Return the [x, y] coordinate for the center point of the cell that contains the specified text.  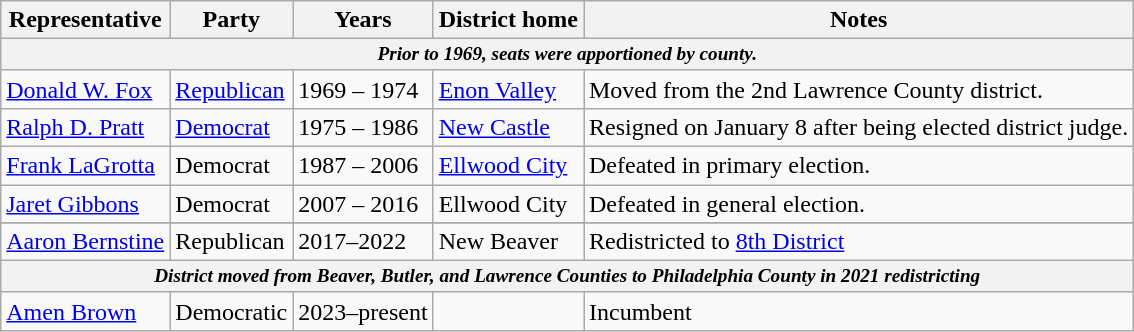
Representative [86, 20]
1975 – 1986 [363, 128]
Defeated in general election. [859, 204]
Aaron Bernstine [86, 242]
Enon Valley [508, 89]
Prior to 1969, seats were apportioned by county. [568, 55]
2007 – 2016 [363, 204]
1969 – 1974 [363, 89]
Amen Brown [86, 311]
Notes [859, 20]
District moved from Beaver, Butler, and Lawrence Counties to Philadelphia County in 2021 redistricting [568, 277]
Donald W. Fox [86, 89]
Party [232, 20]
New Beaver [508, 242]
Years [363, 20]
Incumbent [859, 311]
Redistricted to 8th District [859, 242]
Frank LaGrotta [86, 166]
2017–2022 [363, 242]
Moved from the 2nd Lawrence County district. [859, 89]
Jaret Gibbons [86, 204]
2023–present [363, 311]
Defeated in primary election. [859, 166]
District home [508, 20]
Democratic [232, 311]
Ralph D. Pratt [86, 128]
Resigned on January 8 after being elected district judge. [859, 128]
New Castle [508, 128]
1987 – 2006 [363, 166]
